Extract the [x, y] coordinate from the center of the cell holding the provided text.  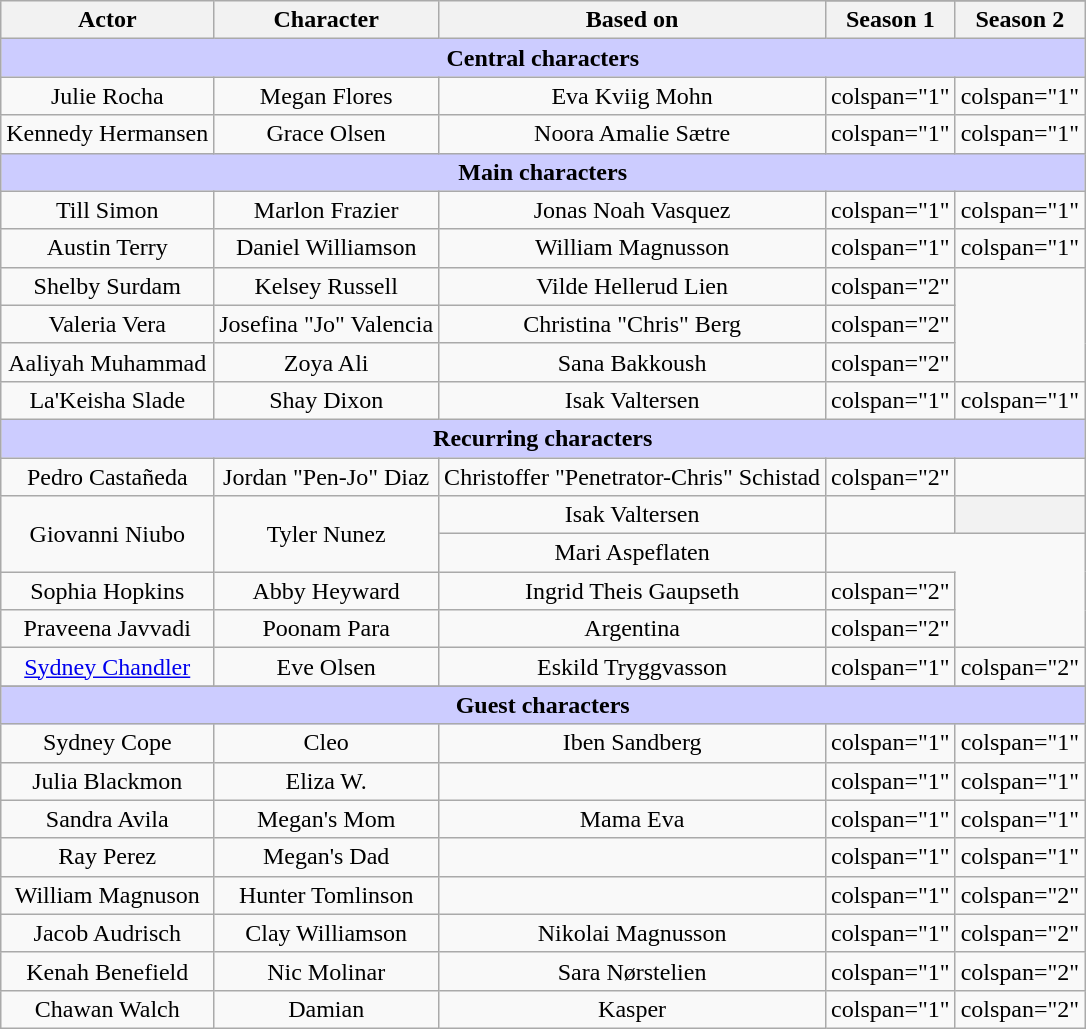
Mari Aspeflaten [632, 553]
Valeria Vera [108, 324]
Poonam Para [326, 629]
Sana Bakkoush [632, 362]
Christina "Chris" Berg [632, 324]
Till Simon [108, 210]
Ingrid Theis Gaupseth [632, 591]
La'Keisha Slade [108, 400]
Daniel Williamson [326, 248]
Clay Williamson [326, 933]
Guest characters [543, 705]
Vilde Hellerud Lien [632, 286]
Megan Flores [326, 96]
Pedro Castañeda [108, 477]
Ray Perez [108, 857]
Cleo [326, 743]
Nikolai Magnusson [632, 933]
Megan's Mom [326, 819]
Sophia Hopkins [108, 591]
Grace Olsen [326, 134]
Based on [632, 20]
Character [326, 20]
Giovanni Niubo [108, 534]
Noora Amalie Sætre [632, 134]
Austin Terry [108, 248]
Eskild Tryggvasson [632, 667]
Recurring characters [543, 438]
Christoffer "Penetrator-Chris" Schistad [632, 477]
Iben Sandberg [632, 743]
Jordan "Pen-Jo" Diaz [326, 477]
Megan's Dad [326, 857]
Marlon Frazier [326, 210]
Eva Kviig Mohn [632, 96]
Shelby Surdam [108, 286]
Sara Nørstelien [632, 971]
Kennedy Hermansen [108, 134]
Season 1 [891, 20]
Argentina [632, 629]
Main characters [543, 172]
Sandra Avila [108, 819]
Kelsey Russell [326, 286]
Central characters [543, 58]
Tyler Nunez [326, 534]
Mama Eva [632, 819]
Kenah Benefield [108, 971]
Kasper [632, 1009]
Hunter Tomlinson [326, 895]
Sydney Cope [108, 743]
Zoya Ali [326, 362]
Jonas Noah Vasquez [632, 210]
Eve Olsen [326, 667]
Actor [108, 20]
Abby Heyward [326, 591]
Damian [326, 1009]
Julie Rocha [108, 96]
Josefina "Jo" Valencia [326, 324]
Shay Dixon [326, 400]
Julia Blackmon [108, 781]
Jacob Audrisch [108, 933]
Season 2 [1020, 20]
Eliza W. [326, 781]
Aaliyah Muhammad [108, 362]
Chawan Walch [108, 1009]
Sydney Chandler [108, 667]
Nic Molinar [326, 971]
Praveena Javvadi [108, 629]
William Magnuson [108, 895]
William Magnusson [632, 248]
